Return the (x, y) coordinate for the center point of the cell that contains the specified text.  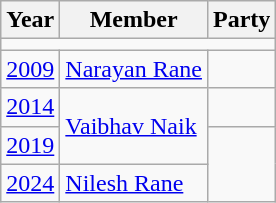
Vaibhav Naik (134, 126)
2024 (30, 183)
Member (134, 20)
2009 (30, 69)
Narayan Rane (134, 69)
2014 (30, 107)
Party (241, 20)
2019 (30, 145)
Nilesh Rane (134, 183)
Year (30, 20)
